Find where the given text appears and provide that cell's center as (x, y) coordinate. 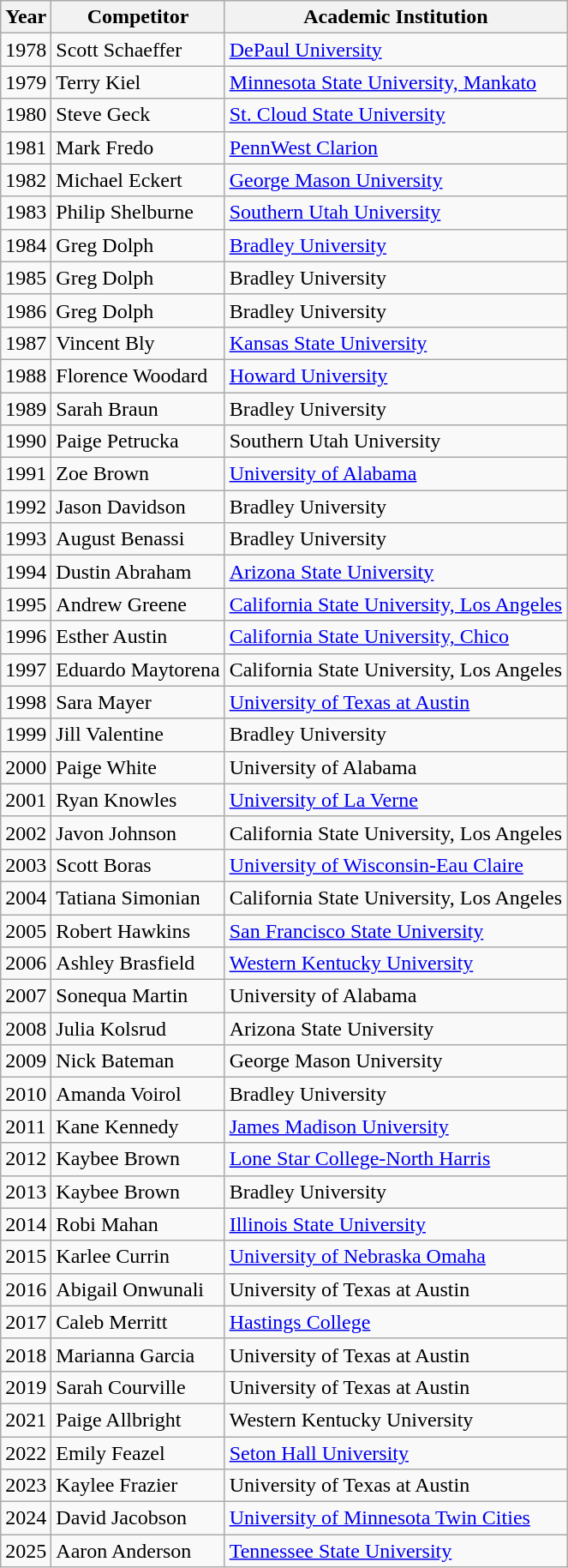
University of Minnesota Twin Cities (396, 1518)
2018 (26, 1355)
1985 (26, 278)
1990 (26, 442)
2017 (26, 1322)
1989 (26, 409)
James Madison University (396, 1126)
Year (26, 17)
Marianna Garcia (138, 1355)
Caleb Merritt (138, 1322)
Jill Valentine (138, 735)
Ashley Brasfield (138, 964)
Eduardo Maytorena (138, 670)
Sonequa Martin (138, 996)
1995 (26, 604)
Paige Petrucka (138, 442)
Lone Star College-North Harris (396, 1159)
Mark Fredo (138, 147)
California State University, Chico (396, 637)
2006 (26, 964)
1994 (26, 572)
University of La Verne (396, 800)
Karlee Currin (138, 1257)
Tatiana Simonian (138, 898)
2013 (26, 1192)
Hastings College (396, 1322)
1987 (26, 343)
Jason Davidson (138, 507)
University of Wisconsin-Eau Claire (396, 865)
2023 (26, 1486)
1982 (26, 180)
DePaul University (396, 50)
Competitor (138, 17)
2016 (26, 1289)
1992 (26, 507)
2011 (26, 1126)
2007 (26, 996)
Kaylee Frazier (138, 1486)
Kane Kennedy (138, 1126)
2014 (26, 1224)
1988 (26, 375)
David Jacobson (138, 1518)
August Benassi (138, 539)
1993 (26, 539)
Dustin Abraham (138, 572)
Michael Eckert (138, 180)
Robi Mahan (138, 1224)
2002 (26, 832)
University of Nebraska Omaha (396, 1257)
Andrew Greene (138, 604)
Tennessee State University (396, 1551)
Howard University (396, 375)
2005 (26, 930)
Florence Woodard (138, 375)
Sara Mayer (138, 702)
1983 (26, 213)
St. Cloud State University (396, 115)
Vincent Bly (138, 343)
Zoe Brown (138, 474)
2000 (26, 767)
Philip Shelburne (138, 213)
1978 (26, 50)
Sarah Braun (138, 409)
Scott Boras (138, 865)
Amanda Voirol (138, 1094)
2025 (26, 1551)
1986 (26, 310)
1996 (26, 637)
Nick Bateman (138, 1061)
Kansas State University (396, 343)
2015 (26, 1257)
San Francisco State University (396, 930)
2003 (26, 865)
Aaron Anderson (138, 1551)
1991 (26, 474)
2021 (26, 1420)
Sarah Courville (138, 1387)
1984 (26, 245)
Minnesota State University, Mankato (396, 82)
1998 (26, 702)
Esther Austin (138, 637)
2012 (26, 1159)
Julia Kolsrud (138, 1029)
1999 (26, 735)
Scott Schaeffer (138, 50)
Robert Hawkins (138, 930)
2008 (26, 1029)
2024 (26, 1518)
1997 (26, 670)
Abigail Onwunali (138, 1289)
2004 (26, 898)
2022 (26, 1453)
Terry Kiel (138, 82)
Seton Hall University (396, 1453)
2019 (26, 1387)
2010 (26, 1094)
Steve Geck (138, 115)
Illinois State University (396, 1224)
Ryan Knowles (138, 800)
Emily Feazel (138, 1453)
1981 (26, 147)
Javon Johnson (138, 832)
Paige Allbright (138, 1420)
Academic Institution (396, 17)
Paige White (138, 767)
2001 (26, 800)
1980 (26, 115)
PennWest Clarion (396, 147)
1979 (26, 82)
2009 (26, 1061)
